Determine the (x, y) coordinate at the center of the cell enclosing the given text.  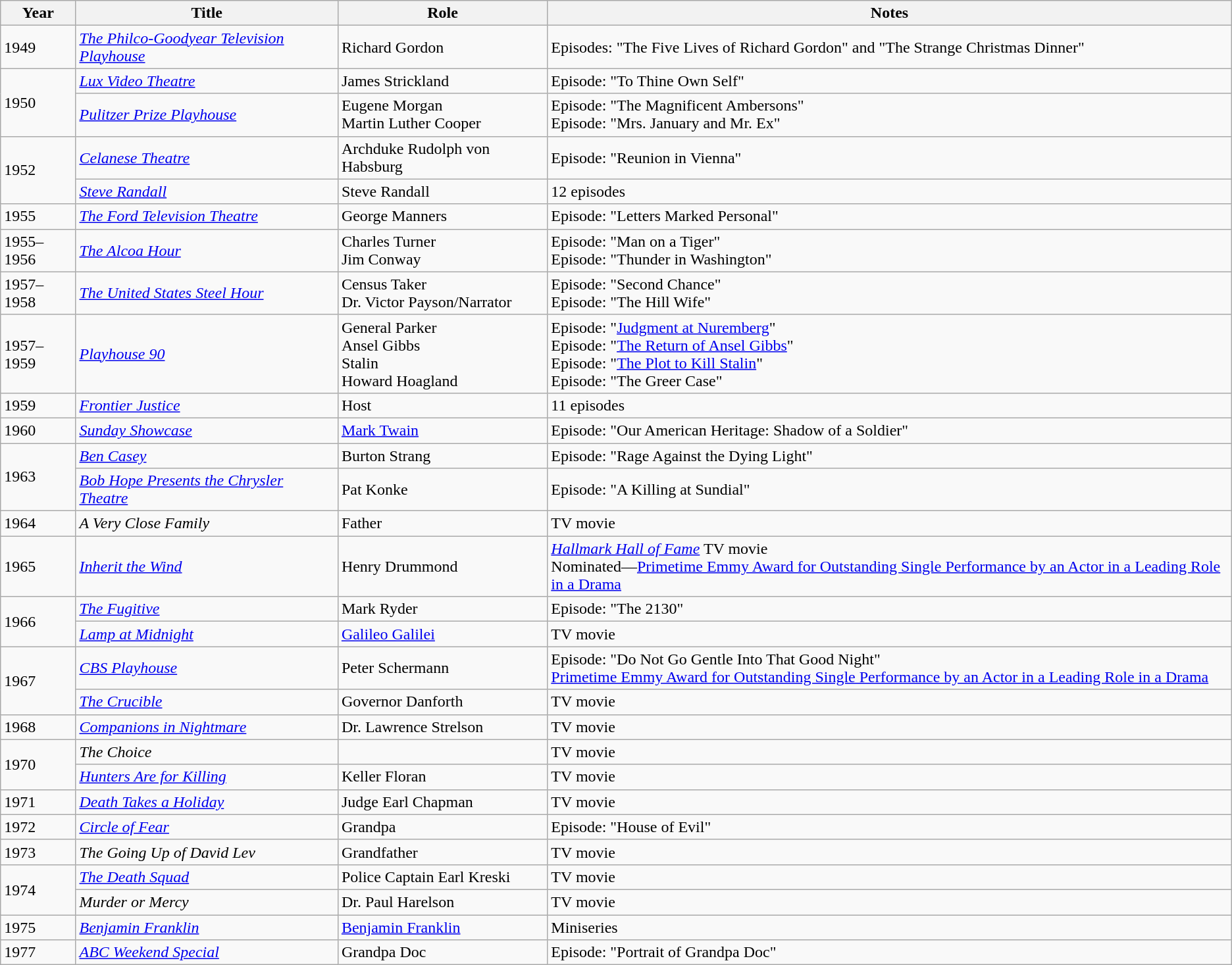
The Choice (207, 752)
Episode: "The 2130" (890, 609)
Census Taker Dr. Victor Payson/Narrator (442, 293)
Lux Video Theatre (207, 81)
George Manners (442, 216)
CBS Playhouse (207, 668)
Pat Konke (442, 489)
1963 (38, 478)
Episode: "Reunion in Vienna" (890, 158)
Notes (890, 13)
1968 (38, 727)
Death Takes a Holiday (207, 802)
1973 (38, 852)
Judge Earl Chapman (442, 802)
1949 (38, 47)
Episode: "Second Chance" Episode: "The Hill Wife" (890, 293)
Ben Casey (207, 456)
Episode: "The Magnificent Ambersons" Episode: "Mrs. January and Mr. Ex" (890, 114)
Pulitzer Prize Playhouse (207, 114)
Richard Gordon (442, 47)
Dr. Lawrence Strelson (442, 727)
Peter Schermann (442, 668)
1957–1959 (38, 354)
Dr. Paul Harelson (442, 902)
Lamp at Midnight (207, 634)
1967 (38, 680)
Police Captain Earl Kreski (442, 877)
1974 (38, 889)
ABC Weekend Special (207, 953)
Year (38, 13)
James Strickland (442, 81)
Episode: "Judgment at Nuremberg" Episode: "The Return of Ansel Gibbs" Episode: "The Plot to Kill Stalin" Episode: "The Greer Case" (890, 354)
Episode: "Our American Heritage: Shadow of a Soldier" (890, 430)
Archduke Rudolph von Habsburg (442, 158)
1971 (38, 802)
Episode: "House of Evil" (890, 827)
1965 (38, 566)
1950 (38, 103)
Circle of Fear (207, 827)
1952 (38, 170)
Keller Floran (442, 777)
1970 (38, 764)
1964 (38, 524)
Bob Hope Presents the Chrysler Theatre (207, 489)
1972 (38, 827)
Eugene Morgan Martin Luther Cooper (442, 114)
Episode: "To Thine Own Self" (890, 81)
Sunday Showcase (207, 430)
Role (442, 13)
Mark Ryder (442, 609)
1959 (38, 405)
Governor Danforth (442, 702)
Episode: "Letters Marked Personal" (890, 216)
Inherit the Wind (207, 566)
12 episodes (890, 191)
1960 (38, 430)
Episode: "Man on a Tiger" Episode: "Thunder in Washington" (890, 250)
Mark Twain (442, 430)
Grandpa (442, 827)
Henry Drummond (442, 566)
Grandfather (442, 852)
Hallmark Hall of Fame TV movie Nominated—Primetime Emmy Award for Outstanding Single Performance by an Actor in a Leading Role in a Drama (890, 566)
Grandpa Doc (442, 953)
The Alcoa Hour (207, 250)
Companions in Nightmare (207, 727)
Miniseries (890, 927)
Episode: "Portrait of Grandpa Doc" (890, 953)
The United States Steel Hour (207, 293)
Father (442, 524)
Episode: "Do Not Go Gentle Into That Good Night" Primetime Emmy Award for Outstanding Single Performance by an Actor in a Leading Role in a Drama (890, 668)
Episode: "Rage Against the Dying Light" (890, 456)
The Going Up of David Lev (207, 852)
Hunters Are for Killing (207, 777)
Episode: "A Killing at Sundial" (890, 489)
Burton Strang (442, 456)
Murder or Mercy (207, 902)
Title (207, 13)
The Death Squad (207, 877)
1957–1958 (38, 293)
Host (442, 405)
The Fugitive (207, 609)
The Crucible (207, 702)
General Parker Ansel Gibbs Stalin Howard Hoagland (442, 354)
1977 (38, 953)
1955 (38, 216)
The Ford Television Theatre (207, 216)
Episodes: "The Five Lives of Richard Gordon" and "The Strange Christmas Dinner" (890, 47)
Celanese Theatre (207, 158)
Charles Turner Jim Conway (442, 250)
Frontier Justice (207, 405)
11 episodes (890, 405)
Playhouse 90 (207, 354)
1955–1956 (38, 250)
A Very Close Family (207, 524)
Galileo Galilei (442, 634)
The Philco-Goodyear Television Playhouse (207, 47)
1966 (38, 622)
1975 (38, 927)
